Extract the [X, Y] coordinate from the center of the cell holding the provided text.  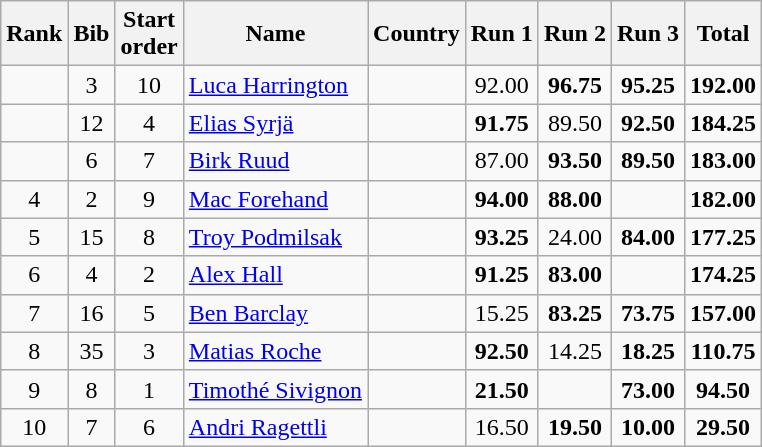
110.75 [724, 351]
16 [92, 313]
35 [92, 351]
93.50 [574, 161]
177.25 [724, 237]
Luca Harrington [275, 85]
10.00 [648, 427]
183.00 [724, 161]
Elias Syrjä [275, 123]
87.00 [502, 161]
21.50 [502, 389]
Rank [34, 34]
Mac Forehand [275, 199]
73.00 [648, 389]
15.25 [502, 313]
15 [92, 237]
24.00 [574, 237]
Matias Roche [275, 351]
12 [92, 123]
84.00 [648, 237]
94.00 [502, 199]
73.75 [648, 313]
92.00 [502, 85]
Run 1 [502, 34]
29.50 [724, 427]
Name [275, 34]
1 [149, 389]
192.00 [724, 85]
Startorder [149, 34]
Troy Podmilsak [275, 237]
91.75 [502, 123]
Andri Ragettli [275, 427]
182.00 [724, 199]
19.50 [574, 427]
Total [724, 34]
Country [417, 34]
184.25 [724, 123]
93.25 [502, 237]
157.00 [724, 313]
Run 2 [574, 34]
83.00 [574, 275]
14.25 [574, 351]
88.00 [574, 199]
94.50 [724, 389]
Run 3 [648, 34]
96.75 [574, 85]
95.25 [648, 85]
16.50 [502, 427]
Alex Hall [275, 275]
83.25 [574, 313]
Ben Barclay [275, 313]
91.25 [502, 275]
Bib [92, 34]
Timothé Sivignon [275, 389]
18.25 [648, 351]
174.25 [724, 275]
Birk Ruud [275, 161]
